Locate the cell with the specified text and output its (X, Y) center coordinate. 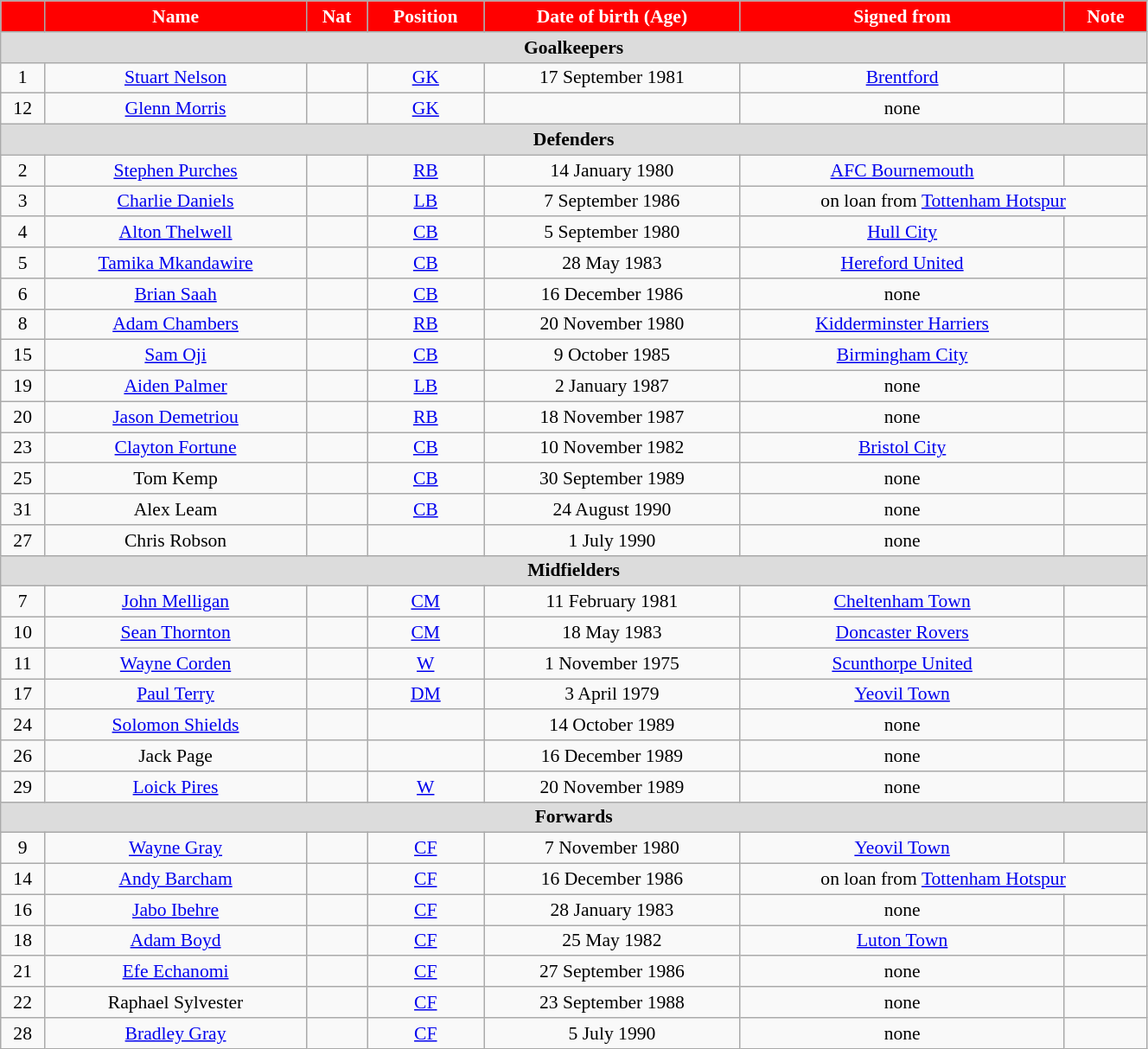
Raphael Sylvester (176, 1002)
29 (22, 787)
AFC Bournemouth (902, 170)
7 (22, 602)
7 September 1986 (612, 201)
Scunthorpe United (902, 663)
Chris Robson (176, 540)
Aiden Palmer (176, 387)
16 (22, 910)
Wayne Corden (176, 663)
Efe Echanomi (176, 972)
25 (22, 479)
Hull City (902, 233)
2 (22, 170)
Loick Pires (176, 787)
28 May 1983 (612, 263)
6 (22, 294)
11 February 1981 (612, 602)
9 (22, 848)
14 (22, 879)
Nat (337, 16)
20 November 1980 (612, 324)
25 May 1982 (612, 941)
Solomon Shields (176, 726)
26 (22, 756)
30 September 1989 (612, 479)
Brian Saah (176, 294)
7 November 1980 (612, 848)
10 November 1982 (612, 448)
31 (22, 509)
Jason Demetriou (176, 417)
24 (22, 726)
Adam Boyd (176, 941)
Kidderminster Harriers (902, 324)
8 (22, 324)
Hereford United (902, 263)
5 September 1980 (612, 233)
Jabo Ibehre (176, 910)
Name (176, 16)
18 (22, 941)
28 (22, 1033)
21 (22, 972)
4 (22, 233)
Andy Barcham (176, 879)
Tom Kemp (176, 479)
Sean Thornton (176, 633)
Bristol City (902, 448)
5 July 1990 (612, 1033)
28 January 1983 (612, 910)
Brentford (902, 78)
Glenn Morris (176, 109)
Position (425, 16)
27 (22, 540)
23 September 1988 (612, 1002)
27 September 1986 (612, 972)
20 November 1989 (612, 787)
Jack Page (176, 756)
15 (22, 355)
Charlie Daniels (176, 201)
22 (22, 1002)
Birmingham City (902, 355)
1 November 1975 (612, 663)
12 (22, 109)
Signed from (902, 16)
11 (22, 663)
18 November 1987 (612, 417)
17 September 1981 (612, 78)
Cheltenham Town (902, 602)
Date of birth (Age) (612, 16)
24 August 1990 (612, 509)
1 (22, 78)
Alton Thelwell (176, 233)
3 April 1979 (612, 694)
18 May 1983 (612, 633)
Forwards (574, 817)
Wayne Gray (176, 848)
Defenders (574, 140)
Bradley Gray (176, 1033)
19 (22, 387)
DM (425, 694)
Clayton Fortune (176, 448)
Alex Leam (176, 509)
17 (22, 694)
Stuart Nelson (176, 78)
14 October 1989 (612, 726)
Paul Terry (176, 694)
16 December 1989 (612, 756)
Goalkeepers (574, 48)
Tamika Mkandawire (176, 263)
20 (22, 417)
14 January 1980 (612, 170)
5 (22, 263)
Luton Town (902, 941)
John Melligan (176, 602)
23 (22, 448)
Stephen Purches (176, 170)
Doncaster Rovers (902, 633)
9 October 1985 (612, 355)
Midfielders (574, 571)
Sam Oji (176, 355)
Adam Chambers (176, 324)
2 January 1987 (612, 387)
3 (22, 201)
10 (22, 633)
Note (1105, 16)
1 July 1990 (612, 540)
